Scan for the cell matching the given text and deliver its (X, Y) coordinate at center. 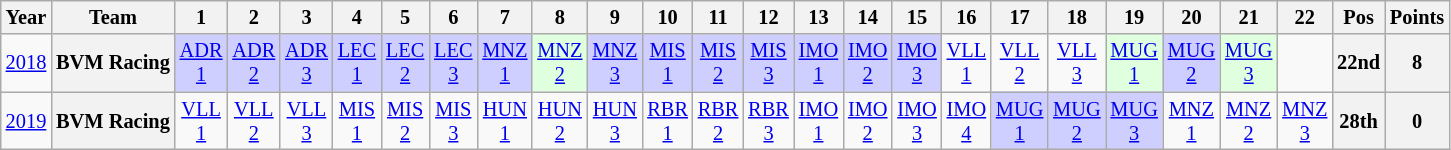
18 (1076, 17)
LEC1 (357, 63)
22nd (1358, 63)
28th (1358, 121)
HUN2 (560, 121)
2018 (26, 63)
14 (868, 17)
RBR1 (667, 121)
20 (1192, 17)
RBR3 (768, 121)
3 (306, 17)
ADR2 (254, 63)
9 (614, 17)
12 (768, 17)
2 (254, 17)
IMO4 (966, 121)
RBR2 (718, 121)
4 (357, 17)
HUN1 (504, 121)
22 (1304, 17)
21 (1248, 17)
Team (113, 17)
7 (504, 17)
Points (1417, 17)
0 (1417, 121)
1 (202, 17)
LEC2 (405, 63)
2019 (26, 121)
HUN3 (614, 121)
11 (718, 17)
6 (453, 17)
Year (26, 17)
ADR3 (306, 63)
16 (966, 17)
10 (667, 17)
5 (405, 17)
19 (1134, 17)
LEC3 (453, 63)
17 (1020, 17)
ADR1 (202, 63)
Pos (1358, 17)
15 (916, 17)
13 (818, 17)
